Find where the given text appears and provide that cell's center as (X, Y) coordinate. 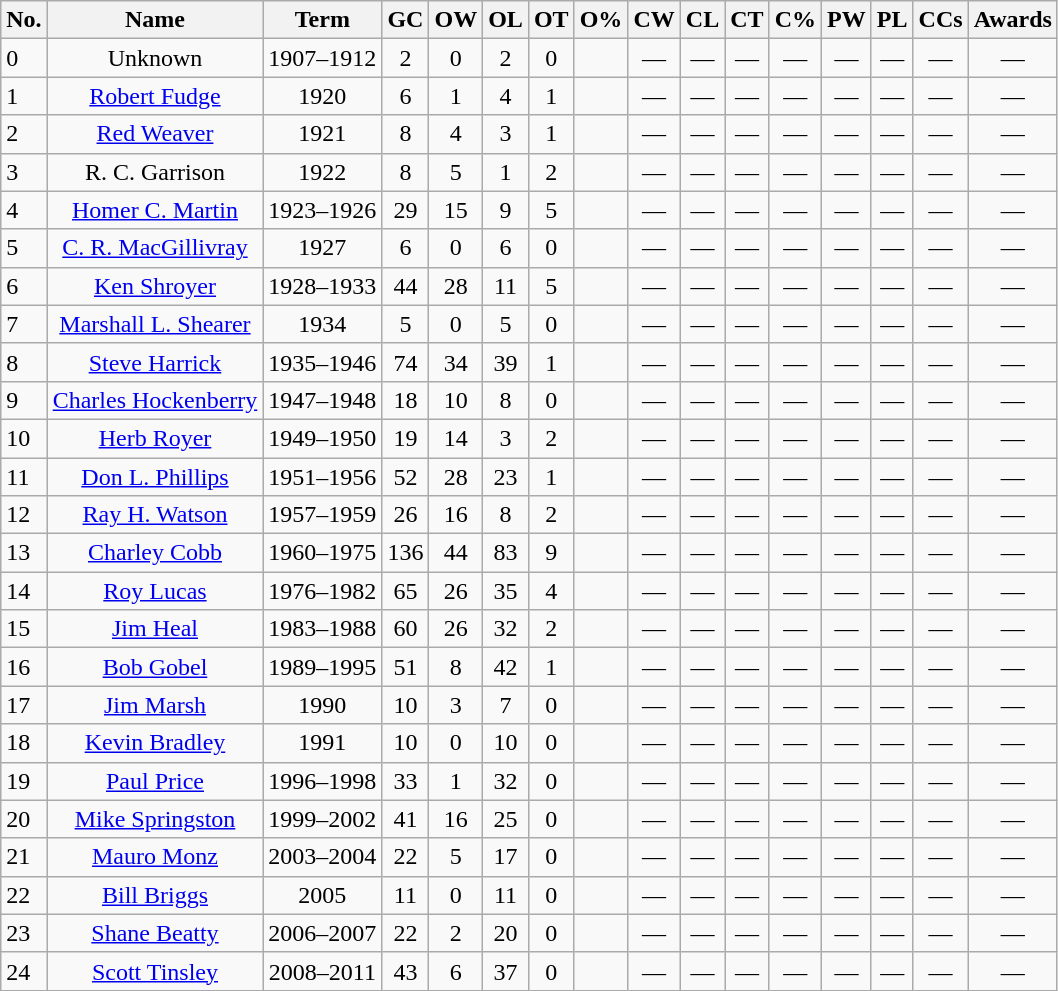
C. R. MacGillivray (155, 248)
2006–2007 (322, 933)
52 (406, 477)
39 (506, 362)
No. (24, 20)
Roy Lucas (155, 591)
29 (406, 210)
Jim Heal (155, 629)
34 (456, 362)
2008–2011 (322, 971)
CW (654, 20)
Bob Gobel (155, 667)
Herb Royer (155, 438)
Steve Harrick (155, 362)
O% (601, 20)
1923–1926 (322, 210)
Jim Marsh (155, 705)
1999–2002 (322, 819)
Mauro Monz (155, 857)
1928–1933 (322, 286)
60 (406, 629)
Don L. Phillips (155, 477)
51 (406, 667)
1951–1956 (322, 477)
Name (155, 20)
1960–1975 (322, 553)
42 (506, 667)
1957–1959 (322, 515)
74 (406, 362)
Charles Hockenberry (155, 400)
65 (406, 591)
1907–1912 (322, 58)
Red Weaver (155, 134)
CCs (940, 20)
1976–1982 (322, 591)
R. C. Garrison (155, 172)
2003–2004 (322, 857)
PW (847, 20)
1996–1998 (322, 781)
C% (795, 20)
Unknown (155, 58)
1935–1946 (322, 362)
1947–1948 (322, 400)
1934 (322, 324)
Charley Cobb (155, 553)
1991 (322, 743)
CL (702, 20)
Kevin Bradley (155, 743)
OW (456, 20)
83 (506, 553)
CT (747, 20)
1920 (322, 96)
Mike Springston (155, 819)
Term (322, 20)
43 (406, 971)
1990 (322, 705)
GC (406, 20)
1989–1995 (322, 667)
Awards (1012, 20)
Shane Beatty (155, 933)
136 (406, 553)
Ray H. Watson (155, 515)
Marshall L. Shearer (155, 324)
OL (506, 20)
12 (24, 515)
Paul Price (155, 781)
1983–1988 (322, 629)
1921 (322, 134)
1949–1950 (322, 438)
Scott Tinsley (155, 971)
13 (24, 553)
Robert Fudge (155, 96)
Ken Shroyer (155, 286)
2005 (322, 895)
37 (506, 971)
Homer C. Martin (155, 210)
33 (406, 781)
1927 (322, 248)
35 (506, 591)
OT (551, 20)
24 (24, 971)
21 (24, 857)
41 (406, 819)
25 (506, 819)
1922 (322, 172)
Bill Briggs (155, 895)
PL (892, 20)
